For the text-containing cell, return its midpoint in [x, y] coordinate format. 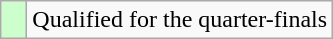
Qualified for the quarter-finals [180, 20]
